Scan for the cell matching the given text and deliver its [x, y] coordinate at center. 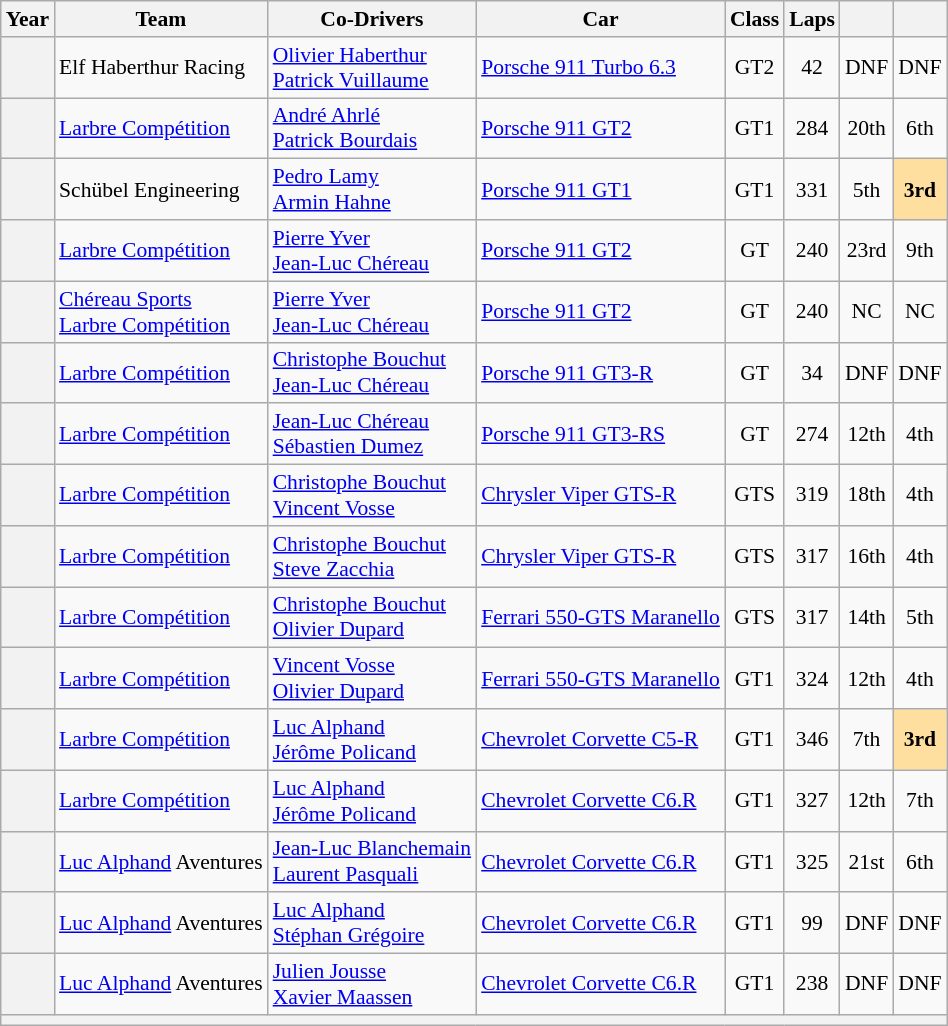
20th [866, 128]
Laps [812, 19]
325 [812, 862]
324 [812, 678]
42 [812, 68]
Class [754, 19]
Christophe Bouchut Vincent Vosse [372, 496]
Christophe Bouchut Olivier Dupard [372, 618]
Christophe Bouchut Steve Zacchia [372, 556]
319 [812, 496]
Christophe Bouchut Jean-Luc Chéreau [372, 372]
331 [812, 190]
Porsche 911 GT1 [600, 190]
Vincent Vosse Olivier Dupard [372, 678]
Jean-Luc Blanchemain Laurent Pasquali [372, 862]
21st [866, 862]
9th [920, 250]
Pedro Lamy Armin Hahne [372, 190]
16th [866, 556]
Car [600, 19]
André Ahrlé Patrick Bourdais [372, 128]
Jean-Luc Chéreau Sébastien Dumez [372, 434]
14th [866, 618]
238 [812, 984]
Co-Drivers [372, 19]
Elf Haberthur Racing [161, 68]
23rd [866, 250]
Team [161, 19]
99 [812, 924]
GT2 [754, 68]
Chéreau Sports Larbre Compétition [161, 312]
Chevrolet Corvette C5-R [600, 740]
Year [28, 19]
Porsche 911 Turbo 6.3 [600, 68]
327 [812, 800]
Julien Jousse Xavier Maassen [372, 984]
Schübel Engineering [161, 190]
Porsche 911 GT3-R [600, 372]
284 [812, 128]
346 [812, 740]
Luc Alphand Stéphan Grégoire [372, 924]
18th [866, 496]
274 [812, 434]
Porsche 911 GT3-RS [600, 434]
34 [812, 372]
Olivier Haberthur Patrick Vuillaume [372, 68]
